Return the (X, Y) coordinate for the center point of the cell that contains the specified text.  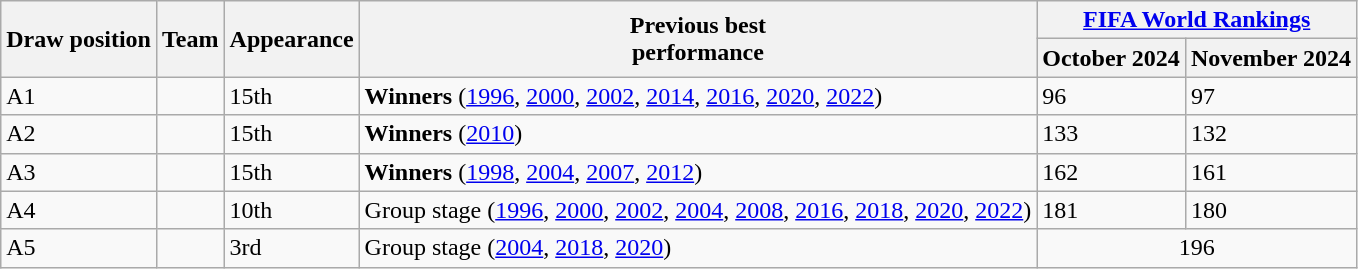
November 2024 (1270, 58)
162 (1112, 172)
3rd (292, 248)
10th (292, 210)
196 (1197, 248)
A5 (79, 248)
A2 (79, 134)
96 (1112, 96)
Winners (1996, 2000, 2002, 2014, 2016, 2020, 2022) (698, 96)
180 (1270, 210)
Winners (2010) (698, 134)
October 2024 (1112, 58)
Winners (1998, 2004, 2007, 2012) (698, 172)
A3 (79, 172)
Group stage (1996, 2000, 2002, 2004, 2008, 2016, 2018, 2020, 2022) (698, 210)
A1 (79, 96)
A4 (79, 210)
181 (1112, 210)
132 (1270, 134)
Team (190, 39)
97 (1270, 96)
Group stage (2004, 2018, 2020) (698, 248)
161 (1270, 172)
Previous bestperformance (698, 39)
FIFA World Rankings (1197, 20)
Draw position (79, 39)
Appearance (292, 39)
133 (1112, 134)
